Extract the [x, y] coordinate from the center of the cell holding the provided text.  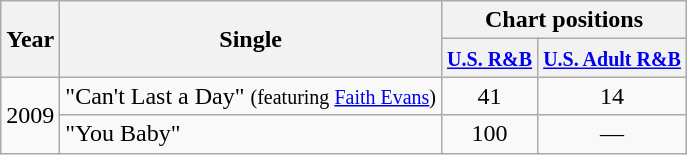
100 [490, 134]
"You Baby" [251, 134]
"Can't Last a Day" (featuring Faith Evans) [251, 96]
2009 [30, 115]
41 [490, 96]
Single [251, 39]
14 [612, 96]
U.S. Adult R&B [612, 58]
Year [30, 39]
— [612, 134]
U.S. R&B [490, 58]
Chart positions [564, 20]
